Provide the (X, Y) coordinate of the cell's center where the given text is located.  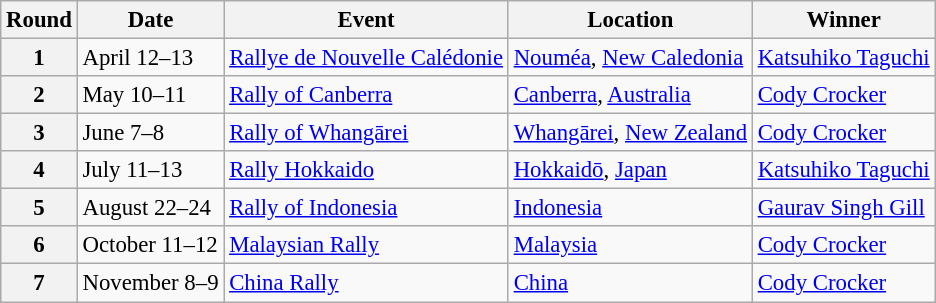
Canberra, Australia (630, 95)
Malaysia (630, 245)
October 11–12 (150, 245)
Malaysian Rally (366, 245)
Nouméa, New Caledonia (630, 58)
Winner (844, 20)
Date (150, 20)
Gaurav Singh Gill (844, 208)
April 12–13 (150, 58)
Rally of Whangārei (366, 133)
Round (39, 20)
Rally Hokkaido (366, 170)
Rallye de Nouvelle Calédonie (366, 58)
1 (39, 58)
Indonesia (630, 208)
7 (39, 283)
May 10–11 (150, 95)
3 (39, 133)
2 (39, 95)
4 (39, 170)
June 7–8 (150, 133)
Location (630, 20)
November 8–9 (150, 283)
Rally of Indonesia (366, 208)
China (630, 283)
5 (39, 208)
Whangārei, New Zealand (630, 133)
China Rally (366, 283)
July 11–13 (150, 170)
Rally of Canberra (366, 95)
Hokkaidō, Japan (630, 170)
August 22–24 (150, 208)
6 (39, 245)
Event (366, 20)
